Search for the cell housing the specified text and yield its (X, Y) center coordinate. 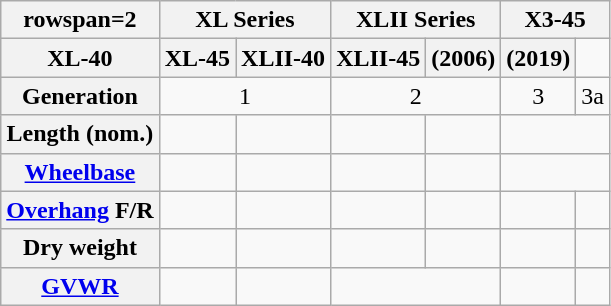
2 (416, 96)
Overhang F/R (80, 210)
Length (nom.) (80, 134)
XL-40 (80, 58)
Generation (80, 96)
XL-45 (197, 58)
(2006) (464, 58)
XLII-45 (378, 58)
GVWR (80, 286)
XLII-40 (284, 58)
XL Series (244, 20)
rowspan=2 (80, 20)
3a (593, 96)
X3-45 (556, 20)
1 (244, 96)
3 (538, 96)
XLII Series (416, 20)
Wheelbase (80, 172)
Dry weight (80, 248)
(2019) (538, 58)
